Provide the [X, Y] coordinate of the cell's center where the given text is located.  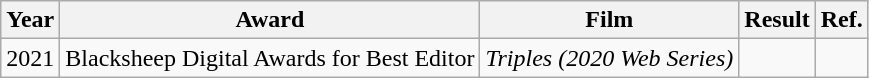
Blacksheep Digital Awards for Best Editor [270, 58]
Result [777, 20]
Ref. [842, 20]
Film [610, 20]
2021 [30, 58]
Triples (2020 Web Series) [610, 58]
Award [270, 20]
Year [30, 20]
